Pinpoint the cell where the given text exists, returning its (x, y) midpoint coordinate. 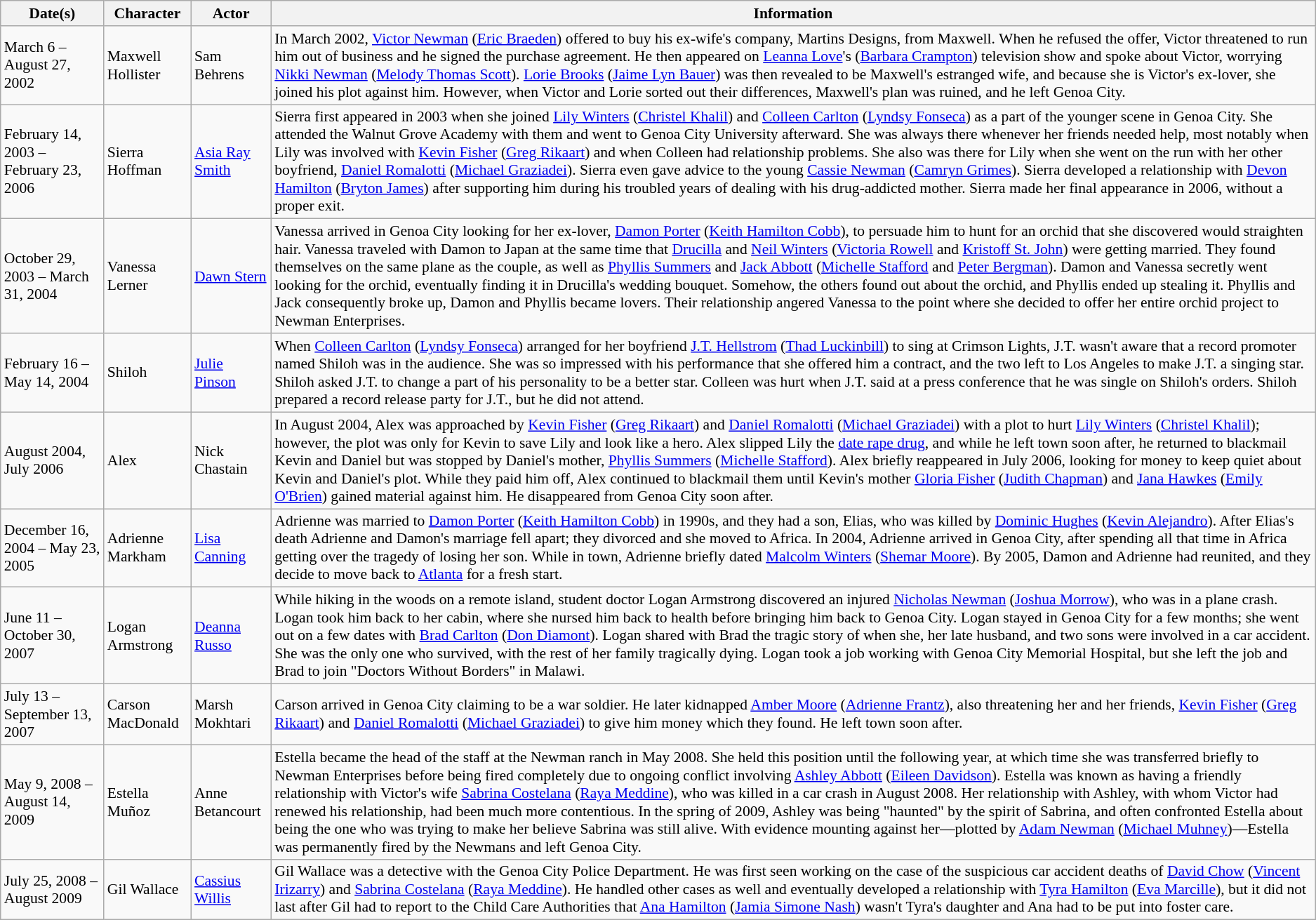
May 9, 2008 – August 14, 2009 (52, 801)
Shiloh (147, 373)
Vanessa Lerner (147, 276)
Gil Wallace (147, 890)
February 16 – May 14, 2004 (52, 373)
Information (793, 13)
Lisa Canning (231, 548)
July 25, 2008 – August 2009 (52, 890)
Date(s) (52, 13)
Sam Behrens (231, 65)
December 16, 2004 – May 23, 2005 (52, 548)
July 13 – September 13, 2007 (52, 714)
Cassius Willis (231, 890)
Asia Ray Smith (231, 161)
Carson MacDonald (147, 714)
Nick Chastain (231, 460)
Actor (231, 13)
June 11 – October 30, 2007 (52, 636)
March 6 – August 27, 2002 (52, 65)
August 2004, July 2006 (52, 460)
Maxwell Hollister (147, 65)
Marsh Mokhtari (231, 714)
February 14, 2003 – February 23, 2006 (52, 161)
Character (147, 13)
Julie Pinson (231, 373)
Alex (147, 460)
Sierra Hoffman (147, 161)
October 29, 2003 – March 31, 2004 (52, 276)
Dawn Stern (231, 276)
Adrienne Markham (147, 548)
Anne Betancourt (231, 801)
Deanna Russo (231, 636)
Estella Muñoz (147, 801)
Logan Armstrong (147, 636)
